Detect which cell encompasses the target text, then output its [x, y] center coordinate. 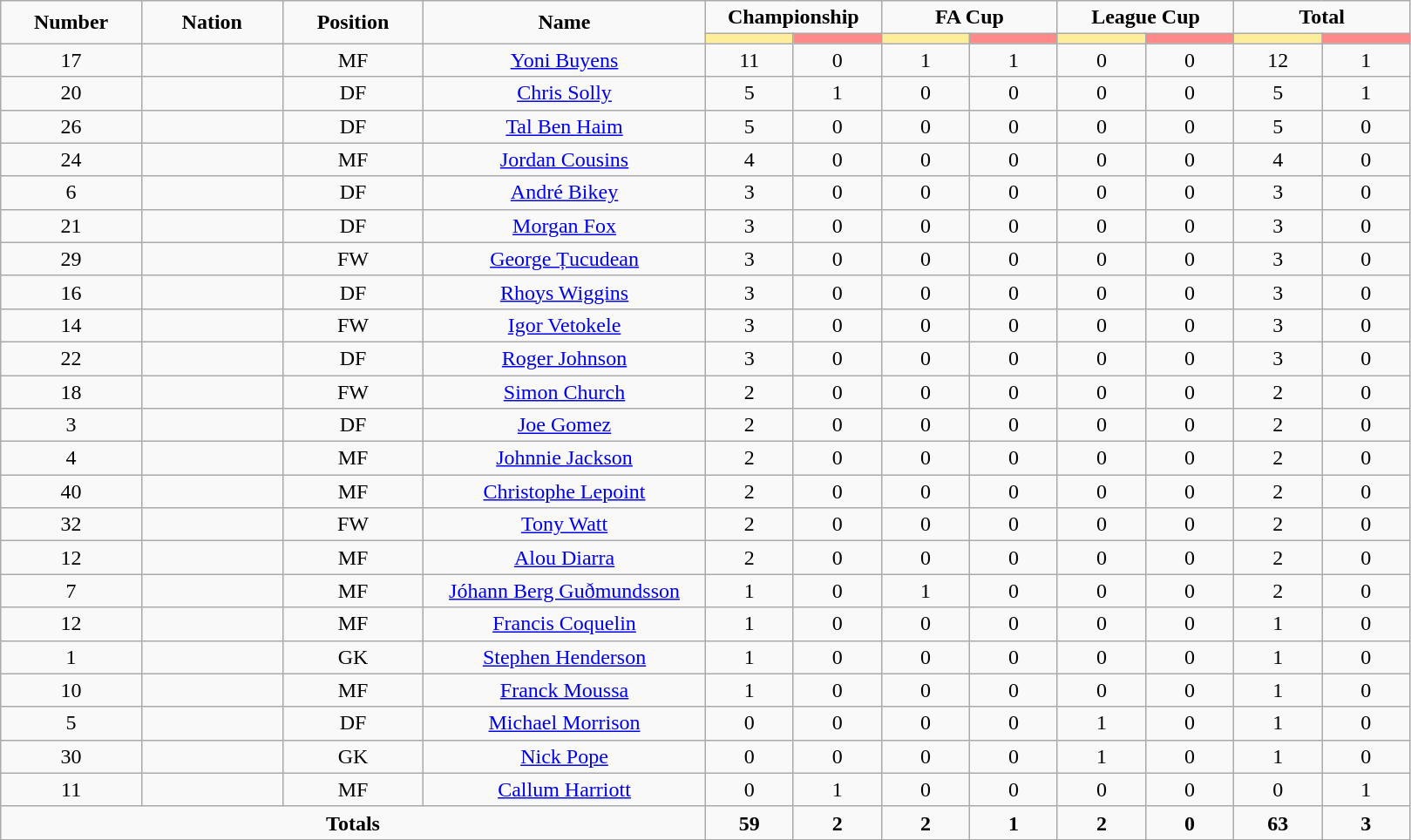
Jordan Cousins [565, 159]
Joe Gomez [565, 425]
14 [71, 325]
24 [71, 159]
League Cup [1145, 17]
40 [71, 491]
André Bikey [565, 193]
21 [71, 226]
18 [71, 391]
Totals [353, 823]
Number [71, 23]
6 [71, 193]
Total [1322, 17]
Stephen Henderson [565, 657]
16 [71, 292]
Jóhann Berg Guðmundsson [565, 591]
Tony Watt [565, 525]
Alou Diarra [565, 558]
Rhoys Wiggins [565, 292]
29 [71, 259]
Morgan Fox [565, 226]
Christophe Lepoint [565, 491]
Roger Johnson [565, 358]
George Țucudean [565, 259]
17 [71, 60]
Tal Ben Haim [565, 126]
Franck Moussa [565, 690]
Francis Coquelin [565, 624]
63 [1278, 823]
Johnnie Jackson [565, 458]
Position [353, 23]
Nation [212, 23]
Simon Church [565, 391]
FA Cup [969, 17]
32 [71, 525]
Michael Morrison [565, 723]
59 [750, 823]
20 [71, 93]
26 [71, 126]
Name [565, 23]
Nick Pope [565, 756]
10 [71, 690]
Chris Solly [565, 93]
22 [71, 358]
30 [71, 756]
Callum Harriott [565, 789]
Igor Vetokele [565, 325]
7 [71, 591]
Championship [793, 17]
Yoni Buyens [565, 60]
